Output the [X, Y] coordinate of the center of the cell containing the given text.  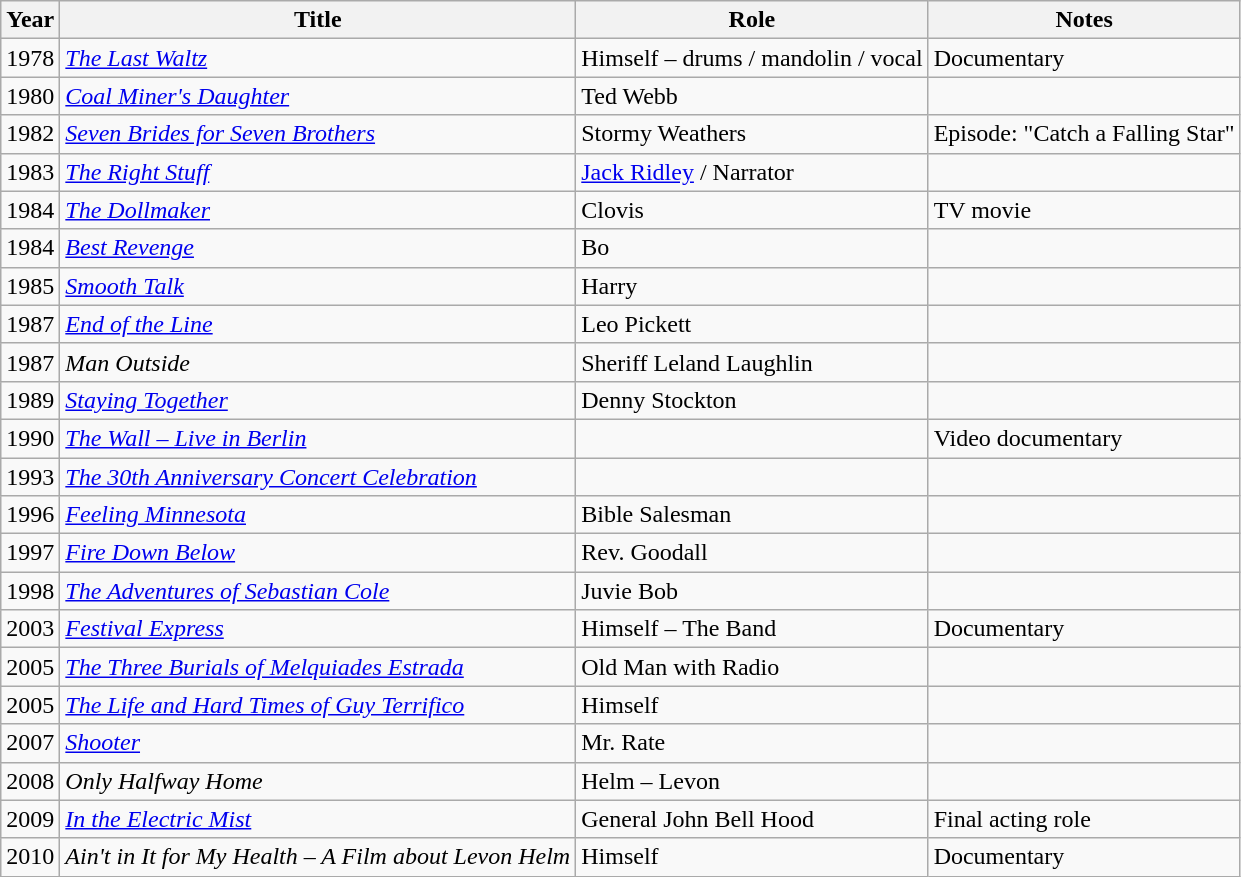
Fire Down Below [318, 553]
In the Electric Mist [318, 819]
1978 [30, 58]
The Wall – Live in Berlin [318, 438]
Juvie Bob [752, 591]
Shooter [318, 743]
Video documentary [1084, 438]
1993 [30, 477]
Only Halfway Home [318, 781]
Episode: "Catch a Falling Star" [1084, 134]
Jack Ridley / Narrator [752, 172]
1996 [30, 515]
Himself – drums / mandolin / vocal [752, 58]
Seven Brides for Seven Brothers [318, 134]
2010 [30, 857]
Harry [752, 286]
TV movie [1084, 210]
Himself – The Band [752, 629]
Denny Stockton [752, 400]
2009 [30, 819]
The 30th Anniversary Concert Celebration [318, 477]
Bo [752, 248]
Festival Express [318, 629]
Leo Pickett [752, 324]
Mr. Rate [752, 743]
Sheriff Leland Laughlin [752, 362]
The Three Burials of Melquiades Estrada [318, 667]
Stormy Weathers [752, 134]
General John Bell Hood [752, 819]
The Adventures of Sebastian Cole [318, 591]
The Dollmaker [318, 210]
1982 [30, 134]
Feeling Minnesota [318, 515]
Role [752, 20]
Clovis [752, 210]
Final acting role [1084, 819]
Notes [1084, 20]
The Life and Hard Times of Guy Terrifico [318, 705]
1998 [30, 591]
Helm – Levon [752, 781]
End of the Line [318, 324]
Best Revenge [318, 248]
2008 [30, 781]
Old Man with Radio [752, 667]
2003 [30, 629]
1989 [30, 400]
1985 [30, 286]
Ted Webb [752, 96]
The Last Waltz [318, 58]
Staying Together [318, 400]
2007 [30, 743]
Ain't in It for My Health – A Film about Levon Helm [318, 857]
1990 [30, 438]
1997 [30, 553]
The Right Stuff [318, 172]
Title [318, 20]
Bible Salesman [752, 515]
Coal Miner's Daughter [318, 96]
Year [30, 20]
1983 [30, 172]
Rev. Goodall [752, 553]
1980 [30, 96]
Man Outside [318, 362]
Smooth Talk [318, 286]
